Extract the (x, y) coordinate from the center of the cell holding the provided text.  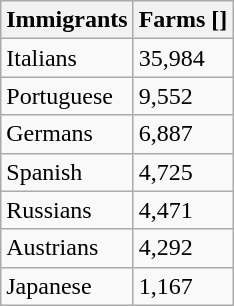
35,984 (183, 58)
Spanish (67, 172)
Austrians (67, 248)
Italians (67, 58)
Germans (67, 134)
6,887 (183, 134)
Portuguese (67, 96)
4,292 (183, 248)
Japanese (67, 286)
4,725 (183, 172)
Immigrants (67, 20)
4,471 (183, 210)
1,167 (183, 286)
Farms [] (183, 20)
9,552 (183, 96)
Russians (67, 210)
